Return (X, Y) of the center of cell containing provided text 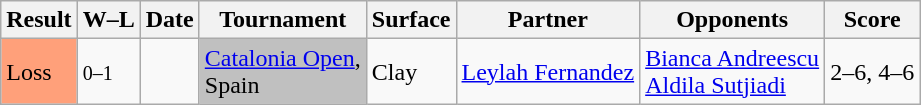
Loss (39, 72)
Clay (411, 72)
Partner (548, 20)
0–1 (108, 72)
Date (170, 20)
Leylah Fernandez (548, 72)
Tournament (282, 20)
Opponents (732, 20)
Bianca Andreescu Aldila Sutjiadi (732, 72)
W–L (108, 20)
Score (872, 20)
2–6, 4–6 (872, 72)
Result (39, 20)
Catalonia Open, Spain (282, 72)
Surface (411, 20)
